Capture the cell that displays the provided text and extract its (X, Y) central coordinate. 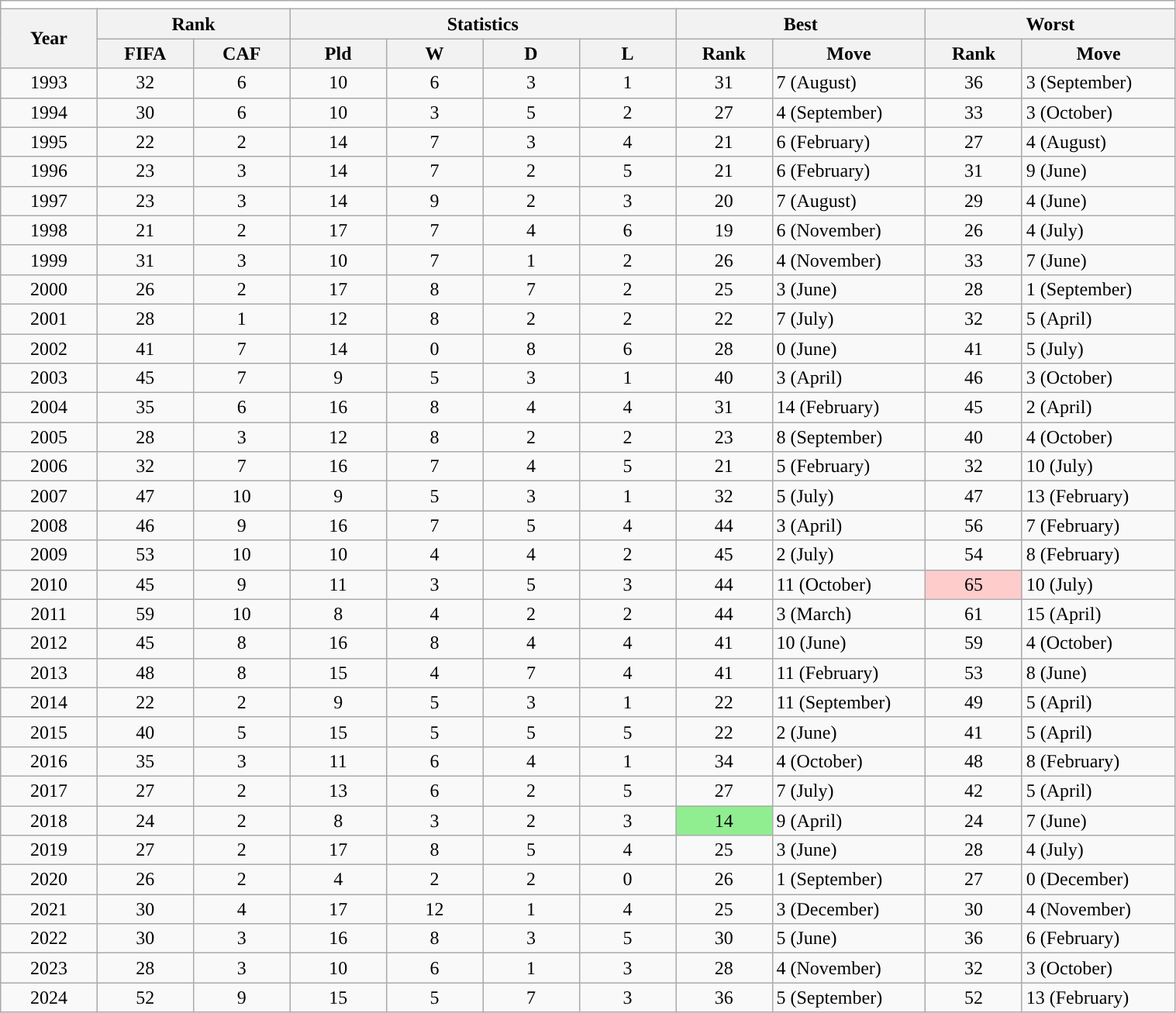
2024 (49, 997)
2023 (49, 968)
1999 (49, 260)
8 (June) (1098, 673)
Best (801, 24)
4 (September) (849, 112)
1998 (49, 230)
2011 (49, 614)
FIFA (145, 53)
20 (724, 201)
1995 (49, 142)
61 (974, 614)
Worst (1050, 24)
2012 (49, 643)
2 (April) (1098, 408)
1993 (49, 83)
1996 (49, 171)
49 (974, 702)
4 (August) (1098, 142)
0 (December) (1098, 880)
2019 (49, 850)
2009 (49, 555)
2016 (49, 761)
34 (724, 761)
9 (June) (1098, 171)
3 (March) (849, 614)
3 (September) (1098, 83)
11 (September) (849, 702)
11 (February) (849, 673)
56 (974, 525)
2021 (49, 909)
D (531, 53)
2018 (49, 821)
14 (February) (849, 408)
1994 (49, 112)
W (434, 53)
2004 (49, 408)
0 (June) (849, 348)
4 (June) (1098, 201)
9 (April) (849, 821)
3 (December) (849, 909)
65 (974, 584)
L (627, 53)
5 (February) (849, 467)
29 (974, 201)
2022 (49, 939)
Year (49, 39)
2 (July) (849, 555)
2015 (49, 732)
2013 (49, 673)
2020 (49, 880)
2001 (49, 319)
10 (June) (849, 643)
13 (338, 791)
2008 (49, 525)
Pld (338, 53)
42 (974, 791)
2000 (49, 289)
2006 (49, 467)
2010 (49, 584)
CAF (242, 53)
8 (September) (849, 437)
Statistics (483, 24)
2003 (49, 378)
2 (June) (849, 732)
11 (October) (849, 584)
2002 (49, 348)
2005 (49, 437)
2014 (49, 702)
19 (724, 230)
15 (April) (1098, 614)
54 (974, 555)
1997 (49, 201)
5 (June) (849, 939)
5 (September) (849, 997)
7 (February) (1098, 525)
2017 (49, 791)
6 (November) (849, 230)
2007 (49, 496)
